Search for the cell housing the specified text and yield its [x, y] center coordinate. 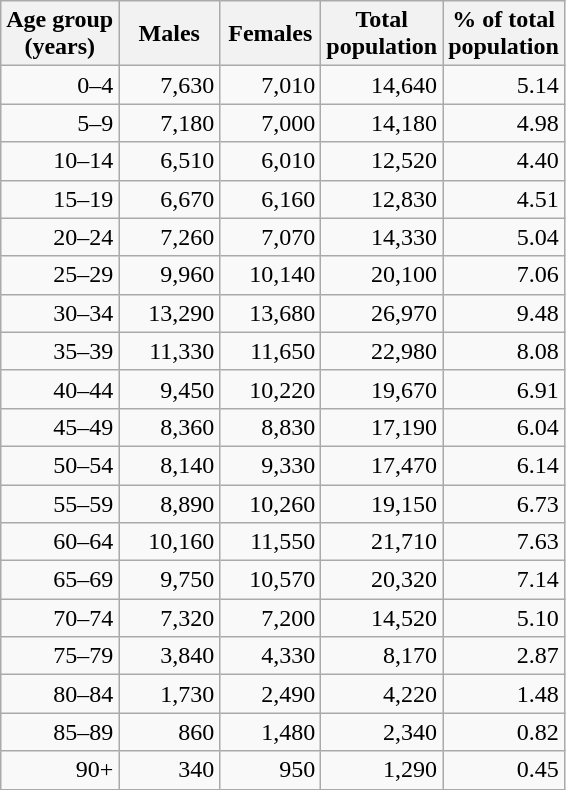
8,830 [270, 427]
6,010 [270, 161]
4,220 [382, 694]
10,570 [270, 580]
35–39 [60, 351]
7.06 [504, 275]
% of totalpopulation [504, 34]
14,640 [382, 85]
65–69 [60, 580]
6.04 [504, 427]
12,520 [382, 161]
11,330 [170, 351]
6,510 [170, 161]
340 [170, 770]
5.04 [504, 237]
10,160 [170, 542]
5–9 [60, 123]
75–79 [60, 656]
10–14 [60, 161]
19,150 [382, 503]
9.48 [504, 313]
10,140 [270, 275]
9,750 [170, 580]
4.40 [504, 161]
21,710 [382, 542]
22,980 [382, 351]
4,330 [270, 656]
8,140 [170, 465]
4.98 [504, 123]
14,180 [382, 123]
7,070 [270, 237]
30–34 [60, 313]
Females [270, 34]
10,220 [270, 389]
13,290 [170, 313]
70–74 [60, 618]
0–4 [60, 85]
20–24 [60, 237]
8.08 [504, 351]
6,160 [270, 199]
7,630 [170, 85]
4.51 [504, 199]
85–89 [60, 732]
45–49 [60, 427]
11,550 [270, 542]
8,360 [170, 427]
7,000 [270, 123]
Age group (years) [60, 34]
7,200 [270, 618]
8,890 [170, 503]
7.63 [504, 542]
10,260 [270, 503]
3,840 [170, 656]
Males [170, 34]
50–54 [60, 465]
26,970 [382, 313]
9,450 [170, 389]
7,010 [270, 85]
19,670 [382, 389]
5.14 [504, 85]
1,480 [270, 732]
2,490 [270, 694]
6.73 [504, 503]
14,520 [382, 618]
7,180 [170, 123]
17,470 [382, 465]
860 [170, 732]
80–84 [60, 694]
6,670 [170, 199]
7,320 [170, 618]
1,730 [170, 694]
20,100 [382, 275]
0.45 [504, 770]
8,170 [382, 656]
9,960 [170, 275]
9,330 [270, 465]
11,650 [270, 351]
2,340 [382, 732]
950 [270, 770]
14,330 [382, 237]
12,830 [382, 199]
5.10 [504, 618]
60–64 [60, 542]
15–19 [60, 199]
90+ [60, 770]
7,260 [170, 237]
55–59 [60, 503]
7.14 [504, 580]
13,680 [270, 313]
6.91 [504, 389]
20,320 [382, 580]
1.48 [504, 694]
6.14 [504, 465]
40–44 [60, 389]
Totalpopulation [382, 34]
17,190 [382, 427]
2.87 [504, 656]
0.82 [504, 732]
25–29 [60, 275]
1,290 [382, 770]
